Locate the cell with the specified text and output its (X, Y) center coordinate. 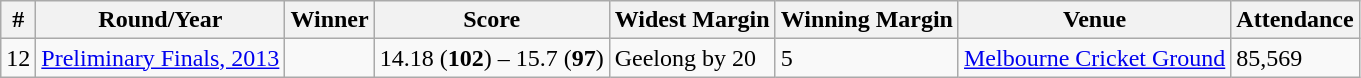
Attendance (1295, 20)
Winner (330, 20)
85,569 (1295, 58)
Score (492, 20)
5 (866, 58)
Geelong by 20 (692, 58)
Round/Year (160, 20)
14.18 (102) – 15.7 (97) (492, 58)
Melbourne Cricket Ground (1094, 58)
12 (18, 58)
Venue (1094, 20)
Widest Margin (692, 20)
Preliminary Finals, 2013 (160, 58)
# (18, 20)
Winning Margin (866, 20)
